Return the (X, Y) coordinate for the center point of the cell that contains the specified text.  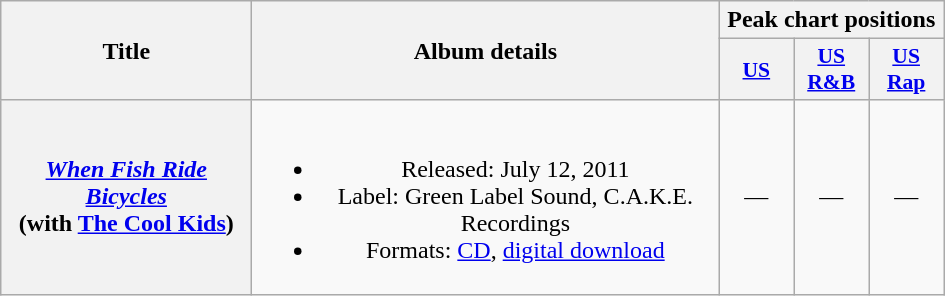
US R&B (832, 70)
USRap (906, 70)
Album details (486, 50)
Peak chart positions (832, 20)
Released: July 12, 2011Label: Green Label Sound, C.A.K.E. RecordingsFormats: CD, digital download (486, 197)
US (756, 70)
Title (126, 50)
When Fish Ride Bicycles(with The Cool Kids) (126, 197)
